Find where the given text appears and provide that cell's center as (X, Y) coordinate. 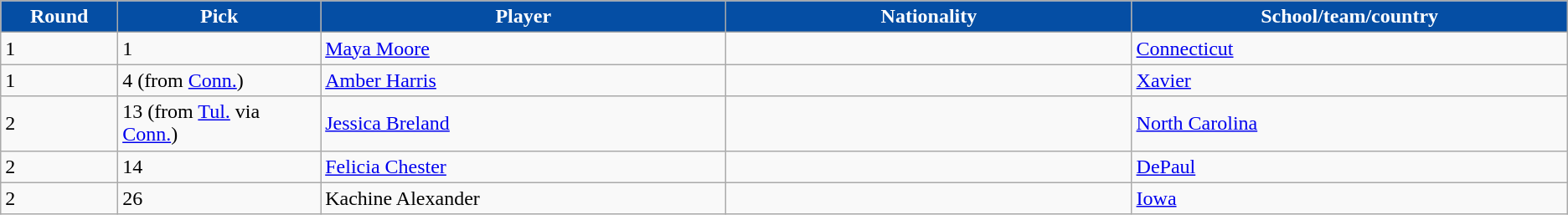
Felicia Chester (524, 166)
North Carolina (1349, 124)
Kachine Alexander (524, 198)
Jessica Breland (524, 124)
Connecticut (1349, 49)
DePaul (1349, 166)
Nationality (929, 17)
Maya Moore (524, 49)
14 (219, 166)
26 (219, 198)
Xavier (1349, 80)
Pick (219, 17)
Player (524, 17)
School/team/country (1349, 17)
Amber Harris (524, 80)
13 (from Tul. via Conn.) (219, 124)
Round (59, 17)
4 (from Conn.) (219, 80)
Iowa (1349, 198)
